Scan for the cell matching the given text and deliver its [x, y] coordinate at center. 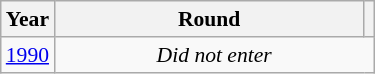
1990 [28, 55]
Round [209, 19]
Did not enter [214, 55]
Year [28, 19]
